Scan for the cell matching the given text and deliver its [x, y] coordinate at center. 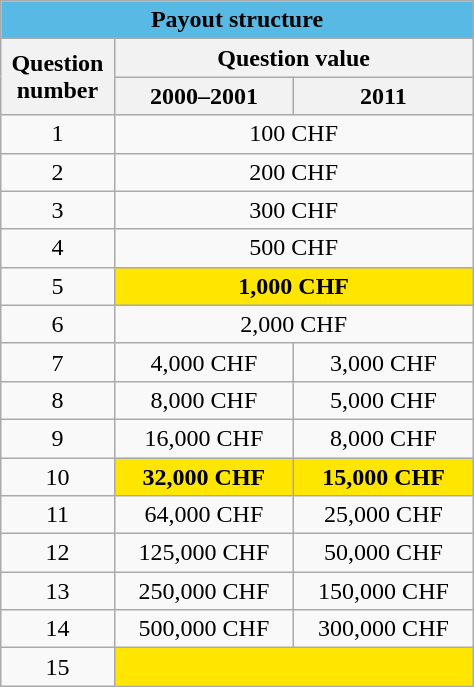
300 CHF [294, 210]
300,000 CHF [384, 629]
64,000 CHF [204, 515]
13 [58, 591]
500 CHF [294, 248]
Question number [58, 77]
125,000 CHF [204, 553]
14 [58, 629]
150,000 CHF [384, 591]
11 [58, 515]
25,000 CHF [384, 515]
Question value [294, 58]
1 [58, 134]
5 [58, 286]
4 [58, 248]
2,000 CHF [294, 324]
15 [58, 667]
4,000 CHF [204, 362]
8 [58, 400]
7 [58, 362]
12 [58, 553]
5,000 CHF [384, 400]
10 [58, 477]
15,000 CHF [384, 477]
Payout structure [237, 20]
200 CHF [294, 172]
500,000 CHF [204, 629]
250,000 CHF [204, 591]
2000–2001 [204, 96]
3,000 CHF [384, 362]
32,000 CHF [204, 477]
3 [58, 210]
2 [58, 172]
6 [58, 324]
16,000 CHF [204, 438]
50,000 CHF [384, 553]
100 CHF [294, 134]
9 [58, 438]
1,000 CHF [294, 286]
2011 [384, 96]
